Locate the cell with the specified text and output its (X, Y) center coordinate. 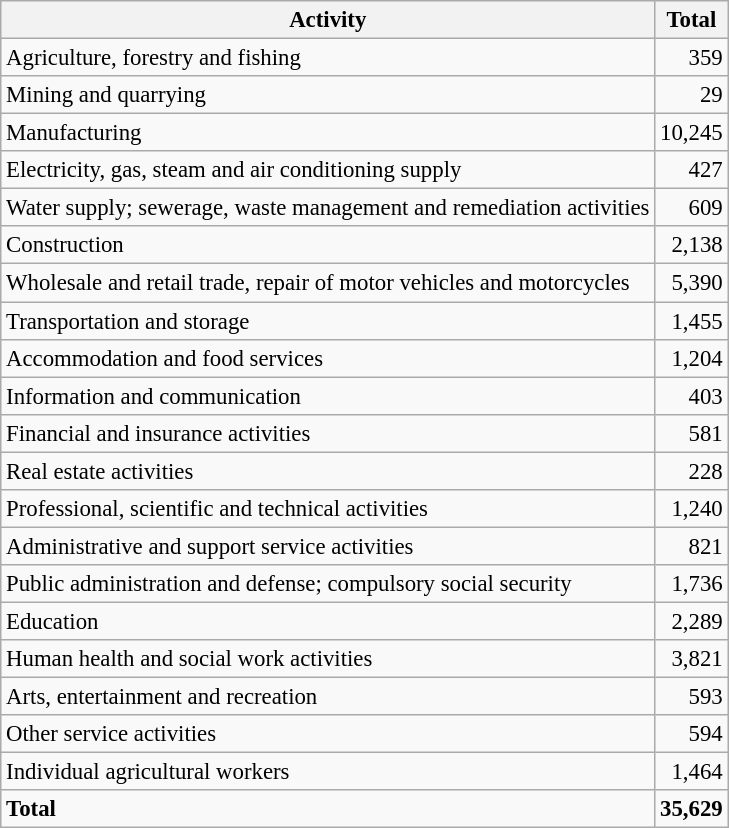
5,390 (692, 283)
Manufacturing (328, 133)
10,245 (692, 133)
1,240 (692, 509)
609 (692, 208)
Construction (328, 245)
Financial and insurance activities (328, 433)
Agriculture, forestry and fishing (328, 58)
1,204 (692, 358)
Real estate activities (328, 471)
Professional, scientific and technical activities (328, 509)
581 (692, 433)
427 (692, 170)
Other service activities (328, 734)
Accommodation and food services (328, 358)
1,455 (692, 321)
2,289 (692, 621)
Education (328, 621)
593 (692, 697)
Information and communication (328, 396)
594 (692, 734)
1,736 (692, 584)
228 (692, 471)
Activity (328, 20)
821 (692, 546)
Arts, entertainment and recreation (328, 697)
Individual agricultural workers (328, 772)
Human health and social work activities (328, 659)
Mining and quarrying (328, 95)
Wholesale and retail trade, repair of motor vehicles and motorcycles (328, 283)
Electricity, gas, steam and air conditioning supply (328, 170)
359 (692, 58)
Water supply; sewerage, waste management and remediation activities (328, 208)
2,138 (692, 245)
1,464 (692, 772)
Transportation and storage (328, 321)
Administrative and support service activities (328, 546)
Public administration and defense; compulsory social security (328, 584)
3,821 (692, 659)
403 (692, 396)
35,629 (692, 809)
29 (692, 95)
